Find where the given text appears and provide that cell's center as [x, y] coordinate. 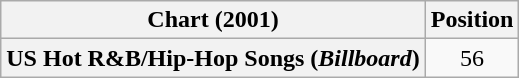
Position [472, 20]
US Hot R&B/Hip-Hop Songs (Billboard) [213, 58]
Chart (2001) [213, 20]
56 [472, 58]
